Locate the cell with the specified text and output its (x, y) center coordinate. 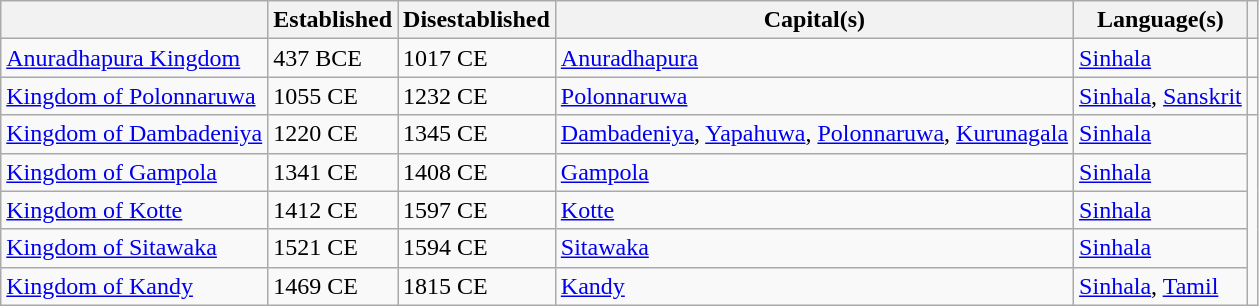
1055 CE (333, 96)
Kandy (814, 286)
1408 CE (477, 172)
Dambadeniya, Yapahuwa, Polonnaruwa, Kurunagala (814, 134)
Established (333, 20)
Language(s) (1161, 20)
Kingdom of Kandy (134, 286)
1469 CE (333, 286)
1345 CE (477, 134)
1597 CE (477, 210)
Disestablished (477, 20)
1220 CE (333, 134)
1412 CE (333, 210)
1232 CE (477, 96)
Kingdom of Gampola (134, 172)
Capital(s) (814, 20)
1017 CE (477, 58)
1815 CE (477, 286)
Kingdom of Polonnaruwa (134, 96)
1341 CE (333, 172)
Kotte (814, 210)
Polonnaruwa (814, 96)
Anuradhapura (814, 58)
1521 CE (333, 248)
Sinhala, Tamil (1161, 286)
Kingdom of Sitawaka (134, 248)
437 BCE (333, 58)
Sinhala, Sanskrit (1161, 96)
Anuradhapura Kingdom (134, 58)
Gampola (814, 172)
Kingdom of Dambadeniya (134, 134)
Sitawaka (814, 248)
1594 CE (477, 248)
Kingdom of Kotte (134, 210)
